Provide the (X, Y) coordinate of the cell's center where the given text is located.  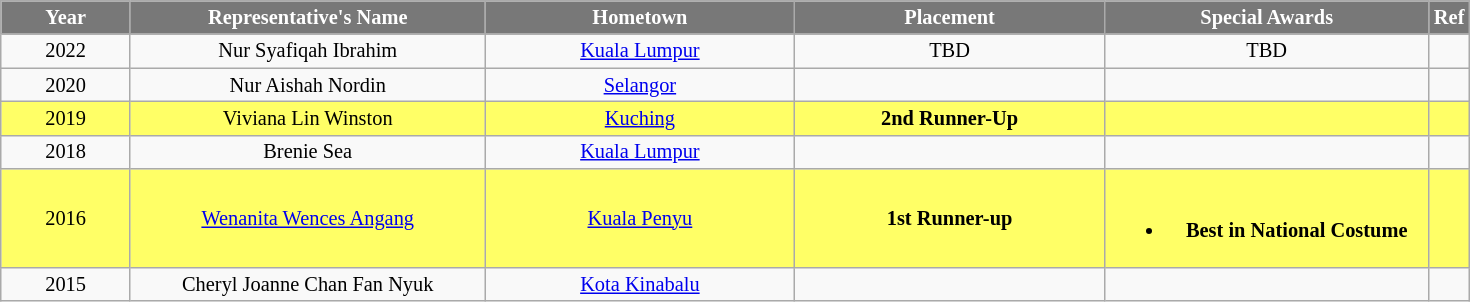
2022 (66, 51)
2016 (66, 218)
Kuala Penyu (640, 218)
Viviana Lin Winston (308, 118)
Brenie Sea (308, 152)
2015 (66, 284)
Best in National Costume (1266, 218)
2nd Runner-Up (950, 118)
Placement (950, 17)
Nur Aishah Nordin (308, 85)
Cheryl Joanne Chan Fan Nyuk (308, 284)
Wenanita Wences Angang (308, 218)
2020 (66, 85)
Ref (1449, 17)
2019 (66, 118)
1st Runner-up (950, 218)
Kuching (640, 118)
Special Awards (1266, 17)
Hometown (640, 17)
Representative's Name (308, 17)
Kota Kinabalu (640, 284)
Year (66, 17)
Nur Syafiqah Ibrahim (308, 51)
2018 (66, 152)
Selangor (640, 85)
